Find where the given text appears and provide that cell's center as [x, y] coordinate. 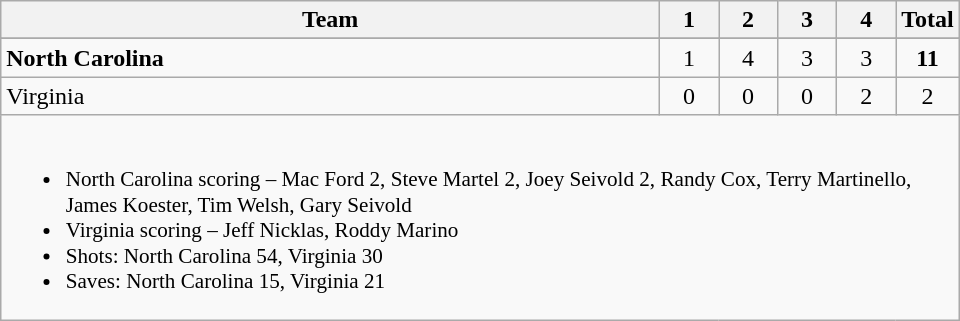
11 [928, 58]
Virginia [330, 96]
Total [928, 20]
Team [330, 20]
North Carolina [330, 58]
